For the text-containing cell, return its midpoint in [X, Y] coordinate format. 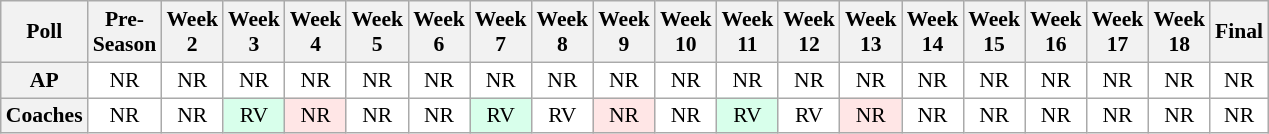
Week10 [686, 32]
Poll [44, 32]
Week16 [1056, 32]
AP [44, 80]
Week9 [624, 32]
Week8 [562, 32]
Final [1239, 32]
Pre-Season [125, 32]
Week15 [994, 32]
Week11 [748, 32]
Week3 [254, 32]
Week2 [192, 32]
Week13 [871, 32]
Week4 [316, 32]
Week18 [1179, 32]
Week17 [1118, 32]
Week12 [809, 32]
Coaches [44, 116]
Week7 [501, 32]
Week14 [933, 32]
Week5 [377, 32]
Week6 [439, 32]
